Scan for the cell matching the given text and deliver its (X, Y) coordinate at center. 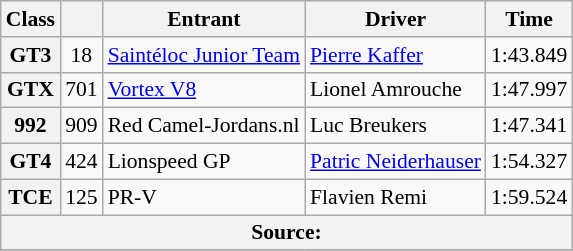
992 (30, 126)
125 (82, 197)
PR-V (204, 197)
1:54.327 (529, 162)
GT4 (30, 162)
Time (529, 19)
Patric Neiderhauser (396, 162)
GT3 (30, 55)
Class (30, 19)
Pierre Kaffer (396, 55)
Driver (396, 19)
Red Camel-Jordans.nl (204, 126)
Flavien Remi (396, 197)
GTX (30, 90)
1:47.997 (529, 90)
424 (82, 162)
Luc Breukers (396, 126)
Lionel Amrouche (396, 90)
1:47.341 (529, 126)
Lionspeed GP (204, 162)
909 (82, 126)
Source: (287, 233)
1:59.524 (529, 197)
Entrant (204, 19)
1:43.849 (529, 55)
701 (82, 90)
18 (82, 55)
Saintéloc Junior Team (204, 55)
TCE (30, 197)
Vortex V8 (204, 90)
